Provide the [x, y] coordinate of the cell's center where the given text is located.  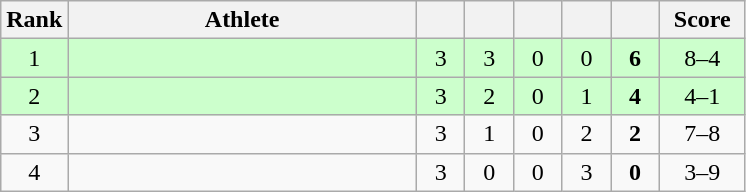
8–4 [702, 58]
Rank [34, 20]
Score [702, 20]
6 [636, 58]
3–9 [702, 172]
Athlete [242, 20]
4–1 [702, 96]
7–8 [702, 134]
